Search for the cell housing the specified text and yield its (x, y) center coordinate. 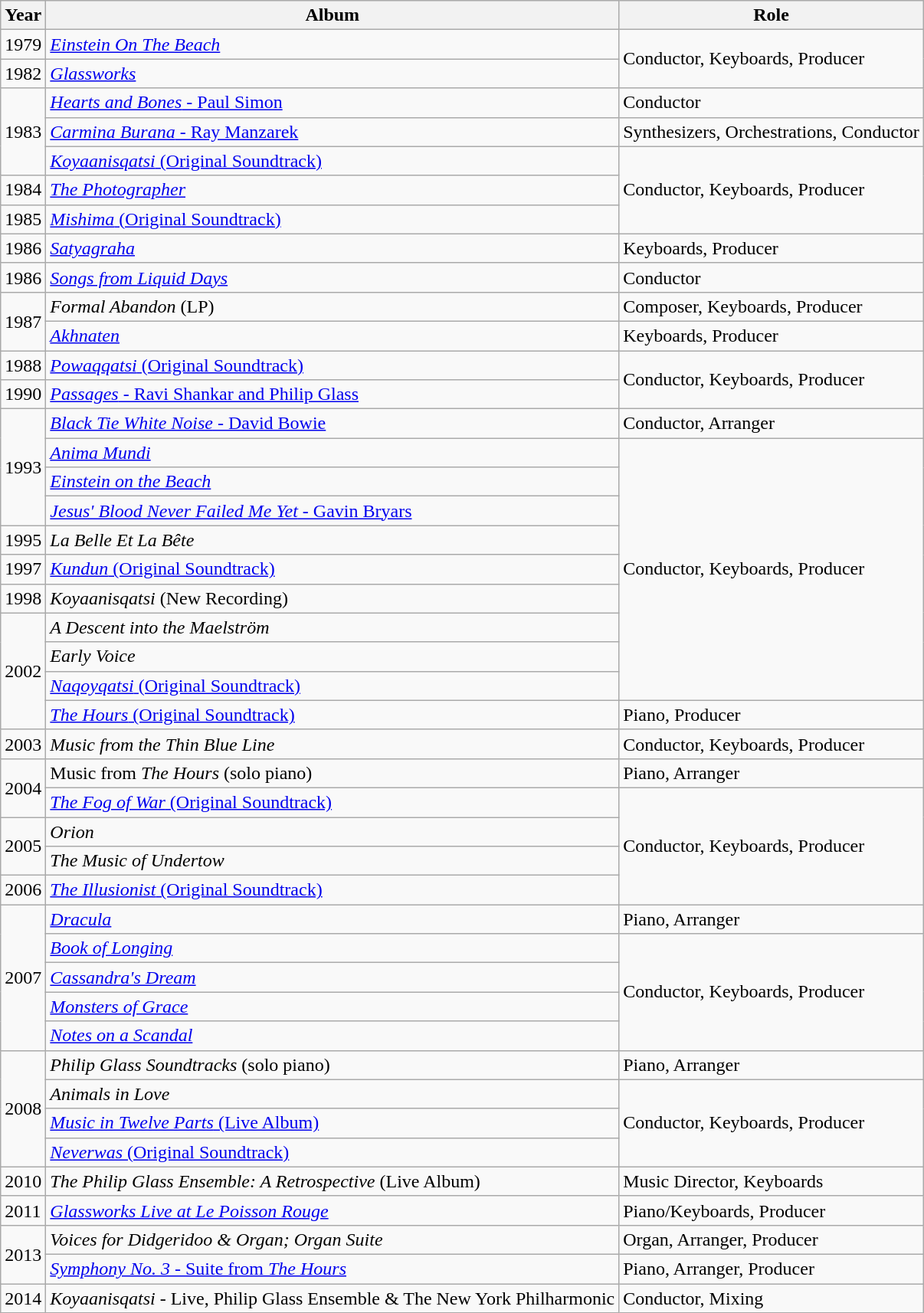
The Illusionist (Original Soundtrack) (333, 890)
Album (333, 15)
1995 (23, 540)
Conductor, Mixing (772, 1298)
Cassandra's Dream (333, 977)
Neverwas (Original Soundtrack) (333, 1152)
Black Tie White Noise - David Bowie (333, 424)
Passages - Ravi Shankar and Philip Glass (333, 395)
1987 (23, 321)
2007 (23, 977)
Jesus' Blood Never Failed Me Yet - Gavin Bryars (333, 511)
1990 (23, 395)
The Photographer (333, 190)
2006 (23, 890)
Glassworks (333, 74)
Conductor, Arranger (772, 424)
2013 (23, 1254)
2004 (23, 787)
1998 (23, 598)
Powaqqatsi (Original Soundtrack) (333, 365)
La Belle Et La Bête (333, 540)
Synthesizers, Orchestrations, Conductor (772, 132)
Symphony No. 3 - Suite from The Hours (333, 1269)
Book of Longing (333, 948)
1997 (23, 569)
2005 (23, 846)
Composer, Keyboards, Producer (772, 306)
2014 (23, 1298)
1988 (23, 365)
The Hours (Original Soundtrack) (333, 715)
Notes on a Scandal (333, 1036)
Role (772, 15)
1984 (23, 190)
Piano, Arranger, Producer (772, 1269)
Music in Twelve Parts (Live Album) (333, 1123)
The Fog of War (Original Soundtrack) (333, 802)
Hearts and Bones - Paul Simon (333, 103)
Glassworks Live at Le Poisson Rouge (333, 1210)
Piano, Producer (772, 715)
Dracula (333, 919)
1993 (23, 467)
Formal Abandon (LP) (333, 306)
Naqoyqatsi (Original Soundtrack) (333, 686)
1979 (23, 44)
Music from The Hours (solo piano) (333, 773)
2003 (23, 744)
2010 (23, 1181)
Mishima (Original Soundtrack) (333, 219)
Songs from Liquid Days (333, 277)
Koyaanisqatsi - Live, Philip Glass Ensemble & The New York Philharmonic (333, 1298)
Organ, Arranger, Producer (772, 1239)
Kundun (Original Soundtrack) (333, 569)
Koyaanisqatsi (New Recording) (333, 598)
1985 (23, 219)
Einstein on the Beach (333, 482)
Koyaanisqatsi (Original Soundtrack) (333, 161)
The Philip Glass Ensemble: A Retrospective (Live Album) (333, 1181)
Animals in Love (333, 1094)
2011 (23, 1210)
Akhnaten (333, 336)
2002 (23, 671)
Monsters of Grace (333, 1007)
1983 (23, 132)
Orion (333, 831)
Music Director, Keyboards (772, 1181)
Music from the Thin Blue Line (333, 744)
Einstein On The Beach (333, 44)
Philip Glass Soundtracks (solo piano) (333, 1065)
The Music of Undertow (333, 861)
Satyagraha (333, 248)
Anima Mundi (333, 453)
A Descent into the Maelström (333, 627)
2008 (23, 1108)
Year (23, 15)
Carmina Burana - Ray Manzarek (333, 132)
1982 (23, 74)
Piano/Keyboards, Producer (772, 1210)
Voices for Didgeridoo & Organ; Organ Suite (333, 1239)
Early Voice (333, 656)
